Extract the [X, Y] coordinate from the center of the cell holding the provided text.  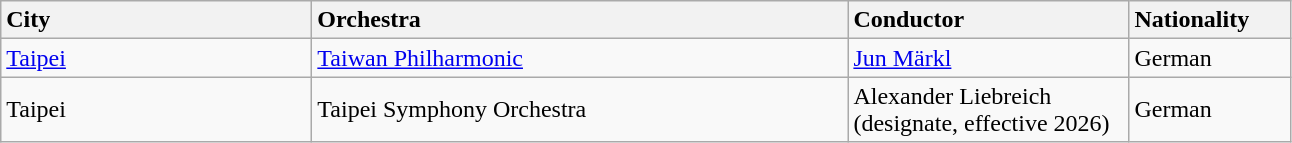
Nationality [1210, 20]
City [156, 20]
Taiwan Philharmonic [580, 58]
Conductor [988, 20]
Orchestra [580, 20]
Jun Märkl [988, 58]
Alexander Liebreich (designate, effective 2026) [988, 110]
Taipei Symphony Orchestra [580, 110]
